For the text-containing cell, return its midpoint in (x, y) coordinate format. 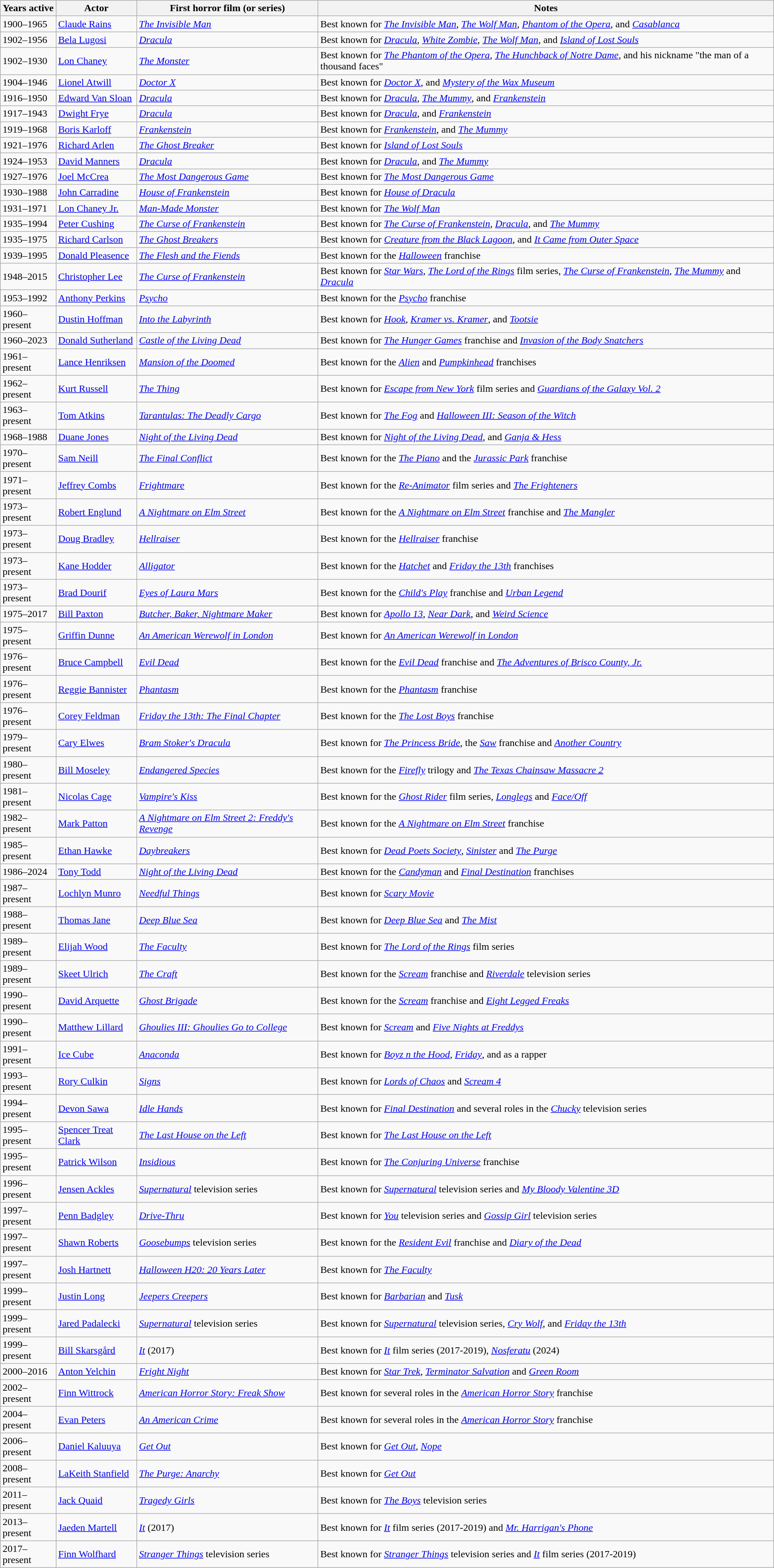
1924–1953 (28, 161)
Halloween H20: 20 Years Later (227, 1270)
Best known for Night of the Living Dead, and Ganja & Hess (546, 437)
Cary Elwes (96, 743)
Best known for the A Nightmare on Elm Street franchise and The Mangler (546, 512)
Jack Quaid (96, 1500)
The Final Conflict (227, 458)
Best known for Barbarian and Tusk (546, 1296)
Sam Neill (96, 458)
Lionel Atwill (96, 82)
Best known for the Psycho franchise (546, 298)
Butcher, Baker, Nightmare Maker (227, 614)
Finn Wolfhard (96, 1554)
1968–1988 (28, 437)
Best known for Scream and Five Nights at Freddys (546, 1027)
1994–present (28, 1108)
Donald Pleasence (96, 255)
1962–present (28, 388)
Bruce Campbell (96, 662)
1960–present (28, 319)
Best known for the Child's Play franchise and Urban Legend (546, 593)
Best known for Stranger Things television series and It film series (2017-2019) (546, 1554)
Into the Labyrinth (227, 319)
The Ghost Breakers (227, 240)
Stranger Things television series (227, 1554)
Elijah Wood (96, 946)
Best known for the Evil Dead franchise and The Adventures of Brisco County, Jr. (546, 662)
Best known for the Scream franchise and Riverdale television series (546, 974)
Best known for It film series (2017-2019) and Mr. Harrigan's Phone (546, 1527)
Best known for Dracula, The Mummy, and Frankenstein (546, 98)
1961–present (28, 362)
Joel McCrea (96, 176)
Best known for Deep Blue Sea and The Mist (546, 920)
The Craft (227, 974)
Years active (28, 8)
2017–present (28, 1554)
Jensen Ackles (96, 1189)
Nicolas Cage (96, 797)
House of Frankenstein (227, 192)
1979–present (28, 743)
Dwight Frye (96, 114)
1953–1992 (28, 298)
1904–1946 (28, 82)
Skeet Ulrich (96, 974)
Tony Todd (96, 872)
Best known for the A Nightmare on Elm Street franchise (546, 823)
Best known for Star Trek, Terminator Salvation and Green Room (546, 1371)
Christopher Lee (96, 277)
1919–1968 (28, 129)
Bill Paxton (96, 614)
Tom Atkins (96, 416)
Best known for Boyz n the Hood, Friday, and as a rapper (546, 1055)
Best known for The Most Dangerous Game (546, 176)
Best known for the Candyman and Final Destination franchises (546, 872)
Matthew Lillard (96, 1027)
Best known for Frankenstein, and The Mummy (546, 129)
Frightmare (227, 485)
David Manners (96, 161)
Lance Henriksen (96, 362)
1902–1930 (28, 61)
The Flesh and the Fiends (227, 255)
Best known for the Resident Evil franchise and Diary of the Dead (546, 1242)
Finn Wittrock (96, 1393)
1996–present (28, 1189)
American Horror Story: Freak Show (227, 1393)
Best known for The Fog and Halloween III: Season of the Witch (546, 416)
Claude Rains (96, 24)
Best known for It film series (2017-2019), Nosferatu (2024) (546, 1350)
Jaeden Martell (96, 1527)
1921–1976 (28, 145)
Kurt Russell (96, 388)
1916–1950 (28, 98)
Dustin Hoffman (96, 319)
A Nightmare on Elm Street (227, 512)
Mark Patton (96, 823)
2004–present (28, 1420)
1935–1975 (28, 240)
Best known for Dracula, and The Mummy (546, 161)
Alligator (227, 565)
Evan Peters (96, 1420)
Best known for Get Out, Nope (546, 1446)
Idle Hands (227, 1108)
Tarantulas: The Deadly Cargo (227, 416)
Richard Carlson (96, 240)
Best known for The Phantom of the Opera, The Hunchback of Notre Dame, and his nickname "the man of a thousand faces" (546, 61)
Best known for Supernatural television series and My Bloody Valentine 3D (546, 1189)
Best known for Hook, Kramer vs. Kramer, and Tootsie (546, 319)
John Carradine (96, 192)
1988–present (28, 920)
Signs (227, 1081)
Best known for Creature from the Black Lagoon, and It Came from Outer Space (546, 240)
Best known for Scary Movie (546, 893)
Best known for the Scream franchise and Eight Legged Freaks (546, 1001)
Best known for Escape from New York film series and Guardians of the Galaxy Vol. 2 (546, 388)
Anaconda (227, 1055)
Best known for House of Dracula (546, 192)
Best known for The Invisible Man, The Wolf Man, Phantom of the Opera, and Casablanca (546, 24)
2011–present (28, 1500)
1986–2024 (28, 872)
1927–1976 (28, 176)
Best known for the Phantasm franchise (546, 689)
Fright Night (227, 1371)
Best known for The Hunger Games franchise and Invasion of the Body Snatchers (546, 341)
2000–2016 (28, 1371)
Thomas Jane (96, 920)
Ice Cube (96, 1055)
1939–1995 (28, 255)
First horror film (or series) (227, 8)
Devon Sawa (96, 1108)
1970–present (28, 458)
Bill Moseley (96, 770)
Best known for The Lord of the Rings film series (546, 946)
Shawn Roberts (96, 1242)
Best known for Dracula, White Zombie, The Wolf Man, and Island of Lost Souls (546, 40)
1902–1956 (28, 40)
Best known for the Hellraiser franchise (546, 539)
Castle of the Living Dead (227, 341)
Anton Yelchin (96, 1371)
1948–2015 (28, 277)
Best known for the Hatchet and Friday the 13th franchises (546, 565)
Brad Dourif (96, 593)
Drive-Thru (227, 1216)
Griffin Dunne (96, 636)
Best known for the Halloween franchise (546, 255)
Best known for The Conjuring Universe franchise (546, 1162)
Best known for Supernatural television series, Cry Wolf, and Friday the 13th (546, 1323)
Spencer Treat Clark (96, 1135)
2006–present (28, 1446)
2008–present (28, 1474)
1960–2023 (28, 341)
Endangered Species (227, 770)
Best known for The Princess Bride, the Saw franchise and Another Country (546, 743)
Best known for Final Destination and several roles in the Chucky television series (546, 1108)
Best known for The Faculty (546, 1270)
Best known for Dead Poets Society, Sinister and The Purge (546, 851)
Friday the 13th: The Final Chapter (227, 716)
1931–1971 (28, 208)
Rory Culkin (96, 1081)
Jeffrey Combs (96, 485)
1975–2017 (28, 614)
Edward Van Sloan (96, 98)
Best known for You television series and Gossip Girl television series (546, 1216)
The Thing (227, 388)
1991–present (28, 1055)
Patrick Wilson (96, 1162)
Jeepers Creepers (227, 1296)
2013–present (28, 1527)
1981–present (28, 797)
Jared Padalecki (96, 1323)
Anthony Perkins (96, 298)
Hellraiser (227, 539)
The Monster (227, 61)
Psycho (227, 298)
1930–1988 (28, 192)
Bela Lugosi (96, 40)
A Nightmare on Elm Street 2: Freddy's Revenge (227, 823)
LaKeith Stanfield (96, 1474)
Mansion of the Doomed (227, 362)
Doug Bradley (96, 539)
Deep Blue Sea (227, 920)
The Last House on the Left (227, 1135)
The Ghost Breaker (227, 145)
Penn Badgley (96, 1216)
Man-Made Monster (227, 208)
Best known for Island of Lost Souls (546, 145)
Get Out (227, 1446)
Daniel Kaluuya (96, 1446)
Best known for the The Lost Boys franchise (546, 716)
Phantasm (227, 689)
Notes (546, 8)
Bram Stoker's Dracula (227, 743)
Best known for Lords of Chaos and Scream 4 (546, 1081)
Richard Arlen (96, 145)
1900–1965 (28, 24)
Daybreakers (227, 851)
The Purge: Anarchy (227, 1474)
Best known for the Firefly trilogy and The Texas Chainsaw Massacre 2 (546, 770)
1985–present (28, 851)
Doctor X (227, 82)
Lon Chaney (96, 61)
Josh Hartnett (96, 1270)
Duane Jones (96, 437)
Kane Hodder (96, 565)
1963–present (28, 416)
1975–present (28, 636)
Lochlyn Munro (96, 893)
Best known for The Curse of Frankenstein, Dracula, and The Mummy (546, 224)
The Invisible Man (227, 24)
Robert Englund (96, 512)
Actor (96, 8)
Ghost Brigade (227, 1001)
Ghoulies III: Ghoulies Go to College (227, 1027)
Goosebumps television series (227, 1242)
Frankenstein (227, 129)
Eyes of Laura Mars (227, 593)
The Most Dangerous Game (227, 176)
1971–present (28, 485)
Best known for Apollo 13, Near Dark, and Weird Science (546, 614)
1935–1994 (28, 224)
Best known for the Ghost Rider film series, Longlegs and Face/Off (546, 797)
Best known for the Alien and Pumpkinhead franchises (546, 362)
1982–present (28, 823)
The Faculty (227, 946)
Bill Skarsgård (96, 1350)
Reggie Bannister (96, 689)
Needful Things (227, 893)
Ethan Hawke (96, 851)
Evil Dead (227, 662)
David Arquette (96, 1001)
Best known for the Re-Animator film series and The Frighteners (546, 485)
Best known for The Boys television series (546, 1500)
2002–present (28, 1393)
1993–present (28, 1081)
Boris Karloff (96, 129)
Peter Cushing (96, 224)
1917–1943 (28, 114)
1980–present (28, 770)
Best known for the The Piano and the Jurassic Park franchise (546, 458)
Lon Chaney Jr. (96, 208)
Best known for Get Out (546, 1474)
Best known for Dracula, and Frankenstein (546, 114)
Best known for Star Wars, The Lord of the Rings film series, The Curse of Frankenstein, The Mummy and Dracula (546, 277)
An American Werewolf in London (227, 636)
Corey Feldman (96, 716)
Best known for The Last House on the Left (546, 1135)
Justin Long (96, 1296)
Best known for An American Werewolf in London (546, 636)
Insidious (227, 1162)
Best known for Doctor X, and Mystery of the Wax Museum (546, 82)
Donald Sutherland (96, 341)
1987–present (28, 893)
An American Crime (227, 1420)
Vampire's Kiss (227, 797)
Best known for The Wolf Man (546, 208)
Tragedy Girls (227, 1500)
